Detect which cell encompasses the target text, then output its (X, Y) center coordinate. 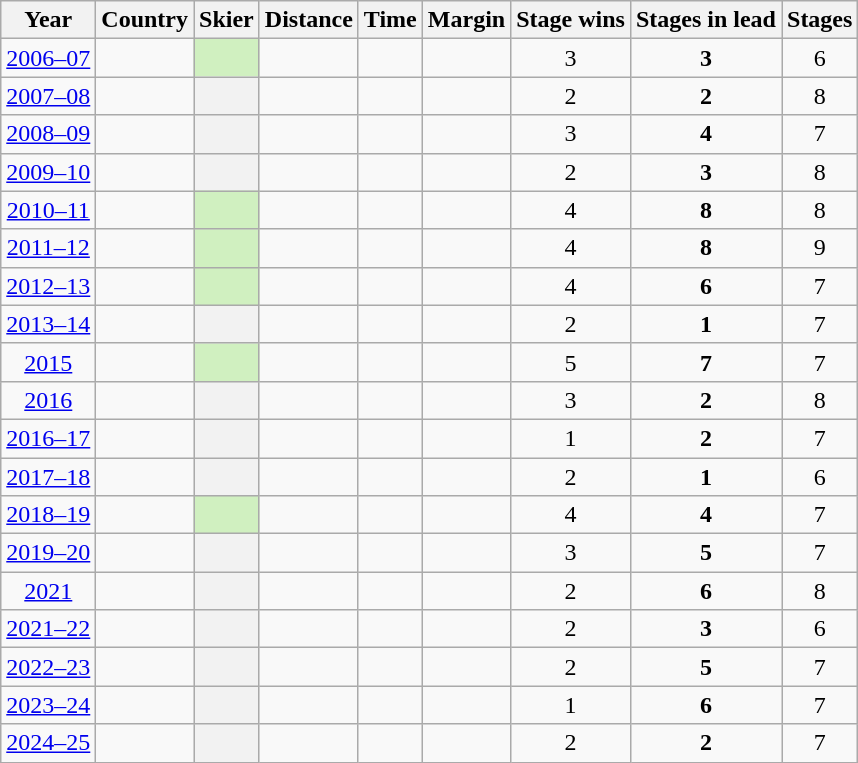
2021–22 (48, 629)
2007–08 (48, 96)
Country (145, 20)
2024–25 (48, 743)
Distance (308, 20)
2010–11 (48, 210)
Time (390, 20)
2009–10 (48, 172)
2012–13 (48, 286)
2015 (48, 362)
2018–19 (48, 515)
Stages (820, 20)
Skier (227, 20)
2022–23 (48, 667)
Stages in lead (706, 20)
Margin (466, 20)
2011–12 (48, 248)
Year (48, 20)
2019–20 (48, 553)
2006–07 (48, 58)
2016 (48, 400)
2016–17 (48, 438)
2021 (48, 591)
2023–24 (48, 705)
2008–09 (48, 134)
2013–14 (48, 324)
2017–18 (48, 477)
9 (820, 248)
Stage wins (571, 20)
